Return [x, y] of the center of cell containing provided text 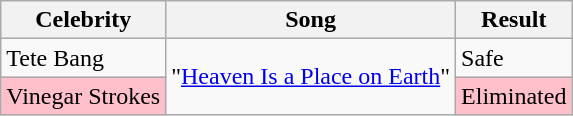
Result [514, 20]
Eliminated [514, 96]
Vinegar Strokes [84, 96]
Tete Bang [84, 58]
Safe [514, 58]
"Heaven Is a Place on Earth" [311, 77]
Celebrity [84, 20]
Song [311, 20]
